Capture the cell that displays the provided text and extract its (X, Y) central coordinate. 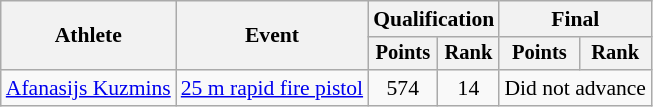
Athlete (88, 36)
Event (272, 36)
Did not advance (575, 88)
574 (402, 88)
Final (575, 19)
25 m rapid fire pistol (272, 88)
14 (468, 88)
Qualification (434, 19)
Afanasijs Kuzmins (88, 88)
